Provide the (X, Y) coordinate of the cell's center where the given text is located.  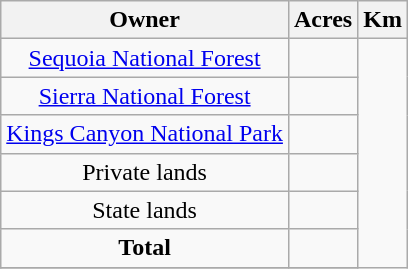
Sierra National Forest (145, 96)
Km (383, 20)
Owner (145, 20)
Total (145, 248)
Acres (322, 20)
Kings Canyon National Park (145, 134)
Sequoia National Forest (145, 58)
State lands (145, 210)
Private lands (145, 172)
